Return the [x, y] coordinate for the center point of the cell that contains the specified text.  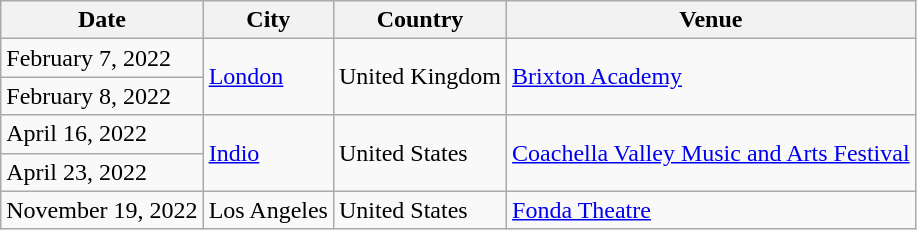
February 7, 2022 [102, 58]
Date [102, 20]
Venue [712, 20]
April 23, 2022 [102, 172]
Indio [268, 153]
City [268, 20]
Country [420, 20]
Fonda Theatre [712, 210]
April 16, 2022 [102, 134]
Brixton Academy [712, 77]
London [268, 77]
November 19, 2022 [102, 210]
Los Angeles [268, 210]
United Kingdom [420, 77]
Coachella Valley Music and Arts Festival [712, 153]
February 8, 2022 [102, 96]
